Locate the cell with the specified text and output its (X, Y) center coordinate. 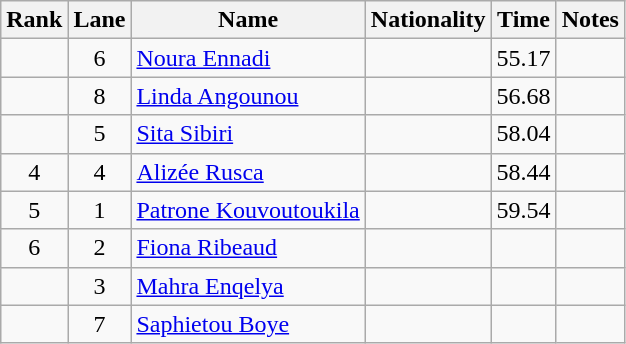
Alizée Rusca (248, 172)
Noura Ennadi (248, 58)
1 (100, 210)
55.17 (524, 58)
7 (100, 324)
Rank (34, 20)
Mahra Enqelya (248, 286)
Name (248, 20)
Time (524, 20)
Nationality (428, 20)
Lane (100, 20)
Fiona Ribeaud (248, 248)
59.54 (524, 210)
3 (100, 286)
58.04 (524, 134)
8 (100, 96)
58.44 (524, 172)
Sita Sibiri (248, 134)
Linda Angounou (248, 96)
Patrone Kouvoutoukila (248, 210)
Notes (590, 20)
56.68 (524, 96)
Saphietou Boye (248, 324)
2 (100, 248)
